Find where the given text appears and provide that cell's center as [X, Y] coordinate. 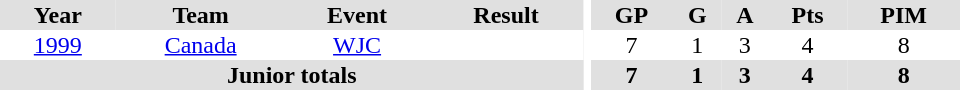
Result [506, 15]
A [745, 15]
Canada [201, 45]
GP [631, 15]
WJC [358, 45]
Event [358, 15]
Junior totals [292, 75]
1999 [58, 45]
PIM [904, 15]
Team [201, 15]
Year [58, 15]
G [698, 15]
Pts [808, 15]
